Scan for the cell matching the given text and deliver its [X, Y] coordinate at center. 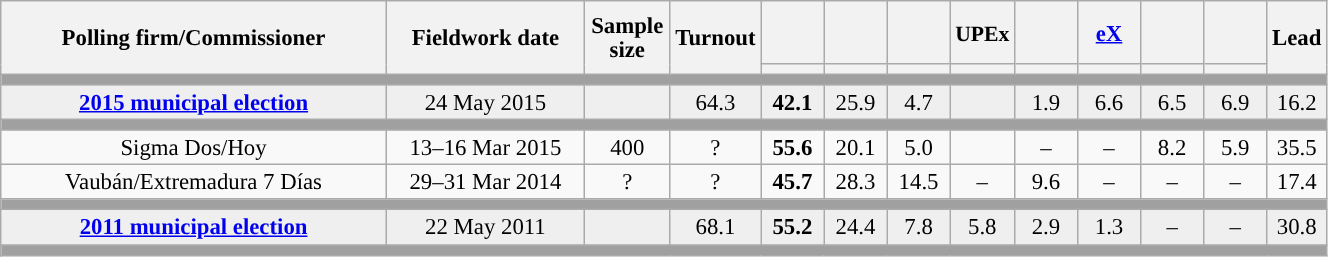
55.2 [792, 228]
6.5 [1172, 102]
2.9 [1046, 228]
1.9 [1046, 102]
20.1 [856, 148]
2015 municipal election [194, 102]
6.9 [1236, 102]
Sigma Dos/Hoy [194, 148]
5.0 [918, 148]
42.1 [792, 102]
45.7 [792, 182]
6.6 [1108, 102]
30.8 [1297, 228]
5.9 [1236, 148]
eX [1108, 32]
13–16 Mar 2015 [485, 148]
Turnout [716, 38]
14.5 [918, 182]
1.3 [1108, 228]
24 May 2015 [485, 102]
8.2 [1172, 148]
9.6 [1046, 182]
UPEx [982, 32]
7.8 [918, 228]
25.9 [856, 102]
24.4 [856, 228]
28.3 [856, 182]
5.8 [982, 228]
400 [627, 148]
4.7 [918, 102]
29–31 Mar 2014 [485, 182]
55.6 [792, 148]
16.2 [1297, 102]
64.3 [716, 102]
Fieldwork date [485, 38]
Sample size [627, 38]
22 May 2011 [485, 228]
Vaubán/Extremadura 7 Días [194, 182]
Polling firm/Commissioner [194, 38]
Lead [1297, 38]
17.4 [1297, 182]
35.5 [1297, 148]
2011 municipal election [194, 228]
68.1 [716, 228]
